Locate the cell with the specified text and output its [x, y] center coordinate. 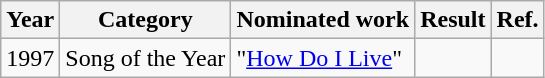
Song of the Year [146, 58]
Year [30, 20]
1997 [30, 58]
Category [146, 20]
"How Do I Live" [323, 58]
Result [453, 20]
Ref. [518, 20]
Nominated work [323, 20]
